Extract the (X, Y) coordinate from the center of the cell holding the provided text.  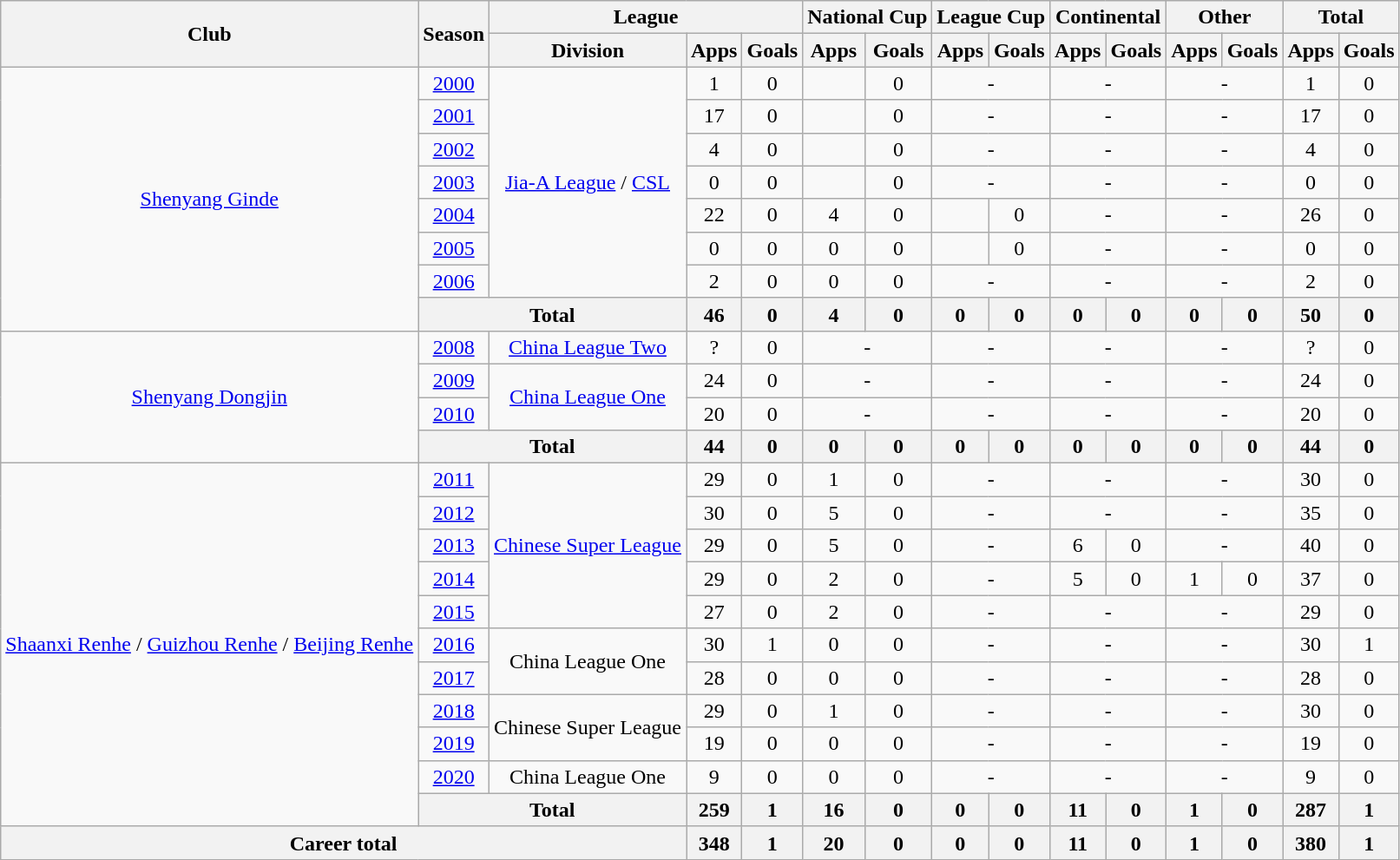
22 (713, 215)
50 (1311, 314)
2003 (454, 182)
2014 (454, 579)
League Cup (991, 17)
2004 (454, 215)
Shenyang Ginde (210, 199)
2006 (454, 281)
2018 (454, 711)
China League Two (588, 347)
27 (713, 612)
2011 (454, 480)
16 (834, 810)
Season (454, 34)
2000 (454, 83)
Shenyang Dongjin (210, 397)
Club (210, 34)
37 (1311, 579)
35 (1311, 513)
259 (713, 810)
6 (1078, 546)
2019 (454, 744)
Continental (1108, 17)
40 (1311, 546)
46 (713, 314)
380 (1311, 843)
Other (1225, 17)
2009 (454, 380)
National Cup (868, 17)
348 (713, 843)
2008 (454, 347)
2017 (454, 678)
287 (1311, 810)
Shaanxi Renhe / Guizhou Renhe / Beijing Renhe (210, 646)
Career total (344, 843)
26 (1311, 215)
2002 (454, 149)
Division (588, 50)
Jia-A League / CSL (588, 182)
League (646, 17)
2005 (454, 248)
2015 (454, 612)
2016 (454, 645)
2012 (454, 513)
2013 (454, 546)
2020 (454, 777)
2001 (454, 116)
2010 (454, 414)
